Return [X, Y] of the center of cell containing provided text 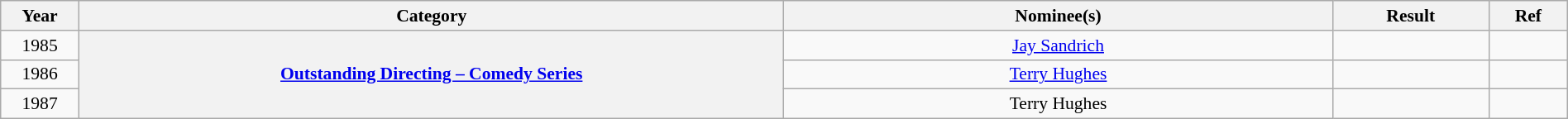
1985 [40, 45]
1987 [40, 104]
Result [1411, 16]
Jay Sandrich [1059, 45]
Year [40, 16]
Outstanding Directing – Comedy Series [432, 74]
1986 [40, 74]
Nominee(s) [1059, 16]
Category [432, 16]
Ref [1528, 16]
